Scan for the cell matching the given text and deliver its (X, Y) coordinate at center. 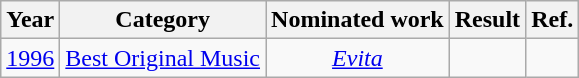
Category (163, 20)
Best Original Music (163, 58)
Year (30, 20)
Evita (358, 58)
1996 (30, 58)
Result (487, 20)
Nominated work (358, 20)
Ref. (552, 20)
